Detect which cell encompasses the target text, then output its [x, y] center coordinate. 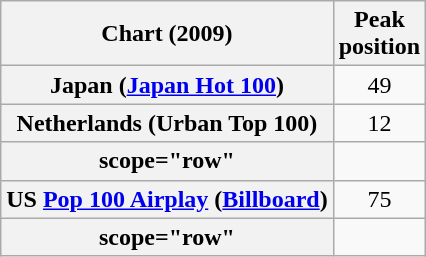
75 [379, 199]
Japan (Japan Hot 100) [167, 85]
US Pop 100 Airplay (Billboard) [167, 199]
Chart (2009) [167, 34]
Netherlands (Urban Top 100) [167, 123]
Peakposition [379, 34]
12 [379, 123]
49 [379, 85]
